Find where the given text appears and provide that cell's center as [X, Y] coordinate. 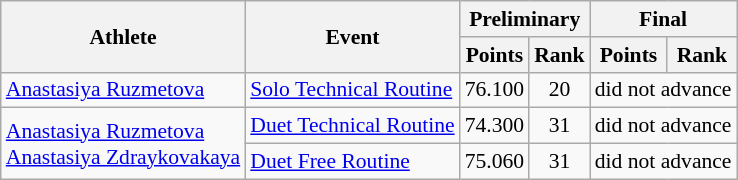
74.300 [494, 126]
Anastasiya RuzmetovaAnastasiya Zdraykovakaya [123, 144]
Athlete [123, 36]
76.100 [494, 90]
Anastasiya Ruzmetova [123, 90]
Preliminary [525, 19]
Duet Free Routine [352, 162]
Event [352, 36]
75.060 [494, 162]
20 [560, 90]
Duet Technical Routine [352, 126]
Final [664, 19]
Solo Technical Routine [352, 90]
